Detect which cell encompasses the target text, then output its [X, Y] center coordinate. 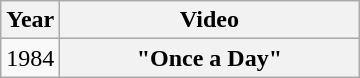
Year [30, 20]
"Once a Day" [210, 58]
1984 [30, 58]
Video [210, 20]
